Provide the (X, Y) coordinate of the cell's center where the given text is located.  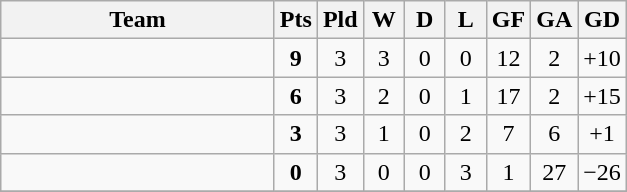
+15 (602, 96)
W (384, 20)
L (466, 20)
12 (508, 58)
−26 (602, 172)
Pts (296, 20)
+1 (602, 134)
Team (138, 20)
7 (508, 134)
D (424, 20)
GF (508, 20)
17 (508, 96)
Pld (340, 20)
9 (296, 58)
27 (554, 172)
GA (554, 20)
GD (602, 20)
+10 (602, 58)
